From the cell containing the given text, extract its center point as [X, Y] coordinate. 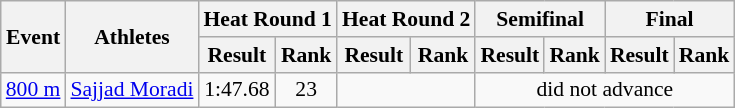
800 m [34, 90]
Athletes [132, 36]
Semifinal [540, 19]
1:47.68 [236, 90]
Heat Round 2 [406, 19]
Final [670, 19]
Event [34, 36]
Heat Round 1 [267, 19]
Sajjad Moradi [132, 90]
23 [306, 90]
did not advance [604, 90]
